Extract the (x, y) coordinate from the center of the cell holding the provided text.  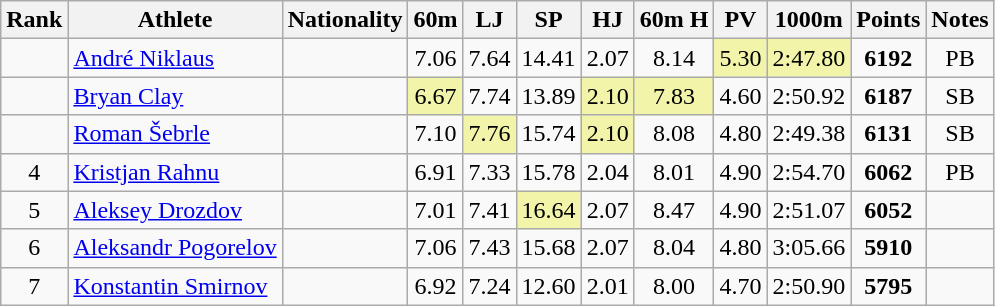
4 (34, 172)
7.24 (490, 286)
Konstantin Smirnov (175, 286)
14.41 (548, 58)
8.01 (674, 172)
6131 (888, 134)
7.74 (490, 96)
HJ (608, 20)
7.83 (674, 96)
7.01 (436, 210)
7 (34, 286)
LJ (490, 20)
Roman Šebrle (175, 134)
7.33 (490, 172)
6192 (888, 58)
6 (34, 248)
8.04 (674, 248)
7.76 (490, 134)
60m H (674, 20)
Rank (34, 20)
5.30 (740, 58)
6052 (888, 210)
13.89 (548, 96)
6062 (888, 172)
2:50.90 (809, 286)
2:51.07 (809, 210)
7.64 (490, 58)
1000m (809, 20)
Notes (960, 20)
Nationality (345, 20)
60m (436, 20)
7.41 (490, 210)
8.00 (674, 286)
André Niklaus (175, 58)
8.14 (674, 58)
4.60 (740, 96)
5795 (888, 286)
Bryan Clay (175, 96)
2.04 (608, 172)
Aleksey Drozdov (175, 210)
PV (740, 20)
6.92 (436, 286)
6.67 (436, 96)
8.08 (674, 134)
5910 (888, 248)
7.43 (490, 248)
Kristjan Rahnu (175, 172)
7.10 (436, 134)
SP (548, 20)
2:47.80 (809, 58)
5 (34, 210)
3:05.66 (809, 248)
12.60 (548, 286)
Aleksandr Pogorelov (175, 248)
4.70 (740, 286)
2:54.70 (809, 172)
15.68 (548, 248)
2:50.92 (809, 96)
6.91 (436, 172)
16.64 (548, 210)
Points (888, 20)
2.01 (608, 286)
Athlete (175, 20)
8.47 (674, 210)
15.78 (548, 172)
15.74 (548, 134)
6187 (888, 96)
2:49.38 (809, 134)
